Find where the given text appears and provide that cell's center as [x, y] coordinate. 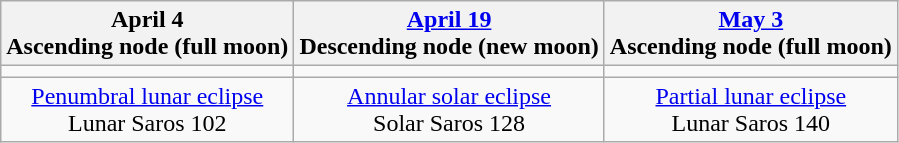
Partial lunar eclipseLunar Saros 140 [750, 110]
April 19Descending node (new moon) [449, 34]
May 3Ascending node (full moon) [750, 34]
Annular solar eclipseSolar Saros 128 [449, 110]
April 4Ascending node (full moon) [148, 34]
Penumbral lunar eclipseLunar Saros 102 [148, 110]
